Search for the cell housing the specified text and yield its (X, Y) center coordinate. 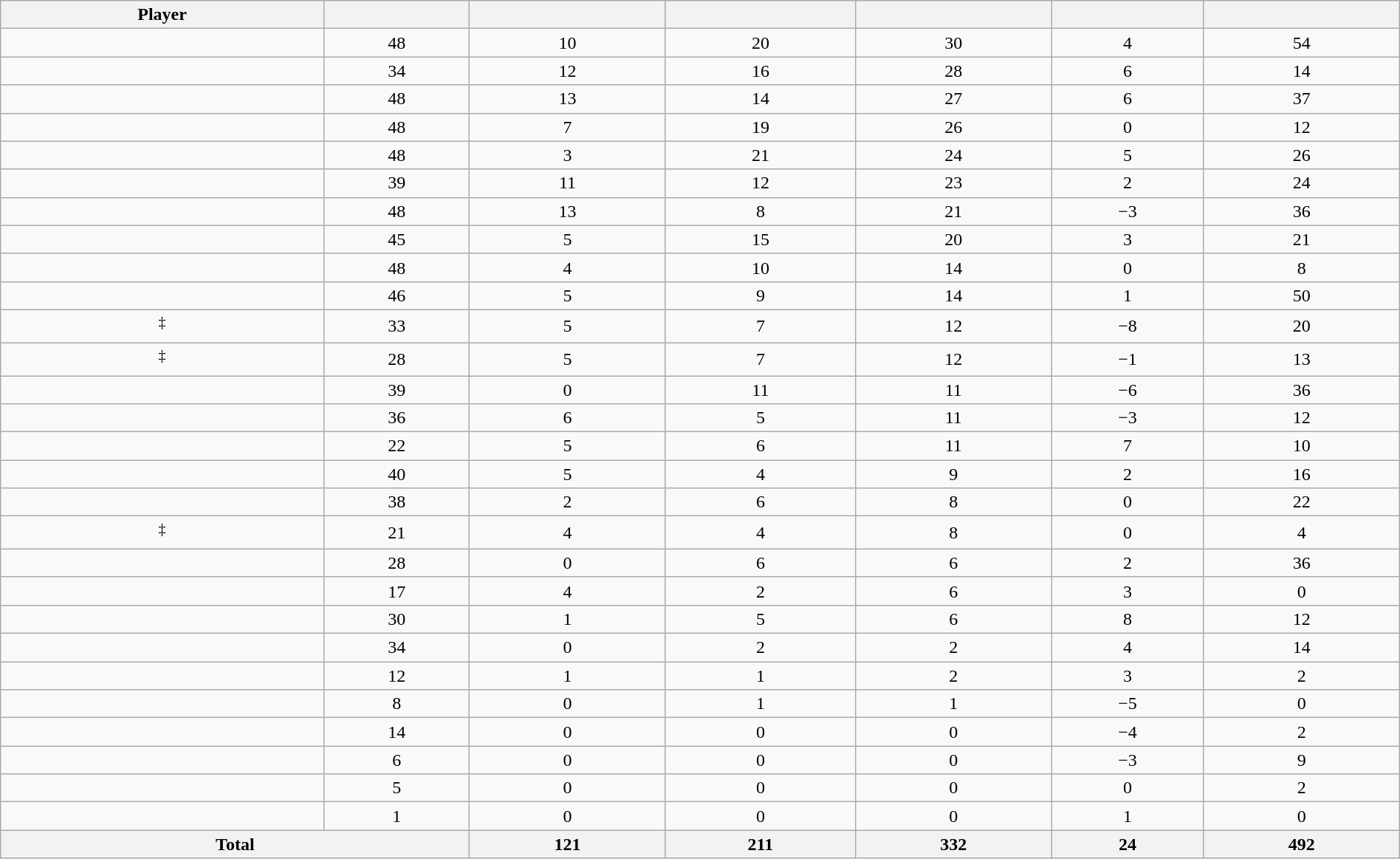
37 (1301, 99)
23 (954, 183)
−5 (1128, 704)
19 (761, 127)
Player (162, 15)
40 (397, 474)
−4 (1128, 732)
332 (954, 844)
−8 (1128, 326)
46 (397, 295)
33 (397, 326)
45 (397, 239)
50 (1301, 295)
121 (567, 844)
54 (1301, 43)
492 (1301, 844)
38 (397, 502)
15 (761, 239)
−1 (1128, 359)
Total (235, 844)
−6 (1128, 390)
211 (761, 844)
17 (397, 591)
27 (954, 99)
